Scan for the cell matching the given text and deliver its [x, y] coordinate at center. 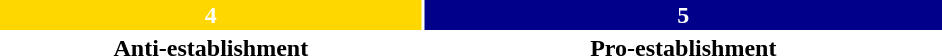
5 [684, 15]
4 [211, 15]
